Return (X, Y) of the center of cell containing provided text 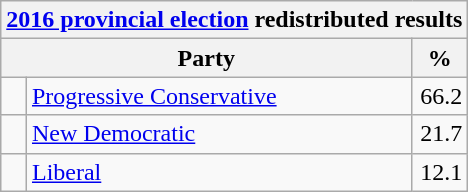
21.7 (440, 134)
Liberal (218, 172)
New Democratic (218, 134)
Progressive Conservative (218, 96)
Party (206, 58)
66.2 (440, 96)
2016 provincial election redistributed results (234, 20)
% (440, 58)
12.1 (440, 172)
